Find where the given text appears and provide that cell's center as [x, y] coordinate. 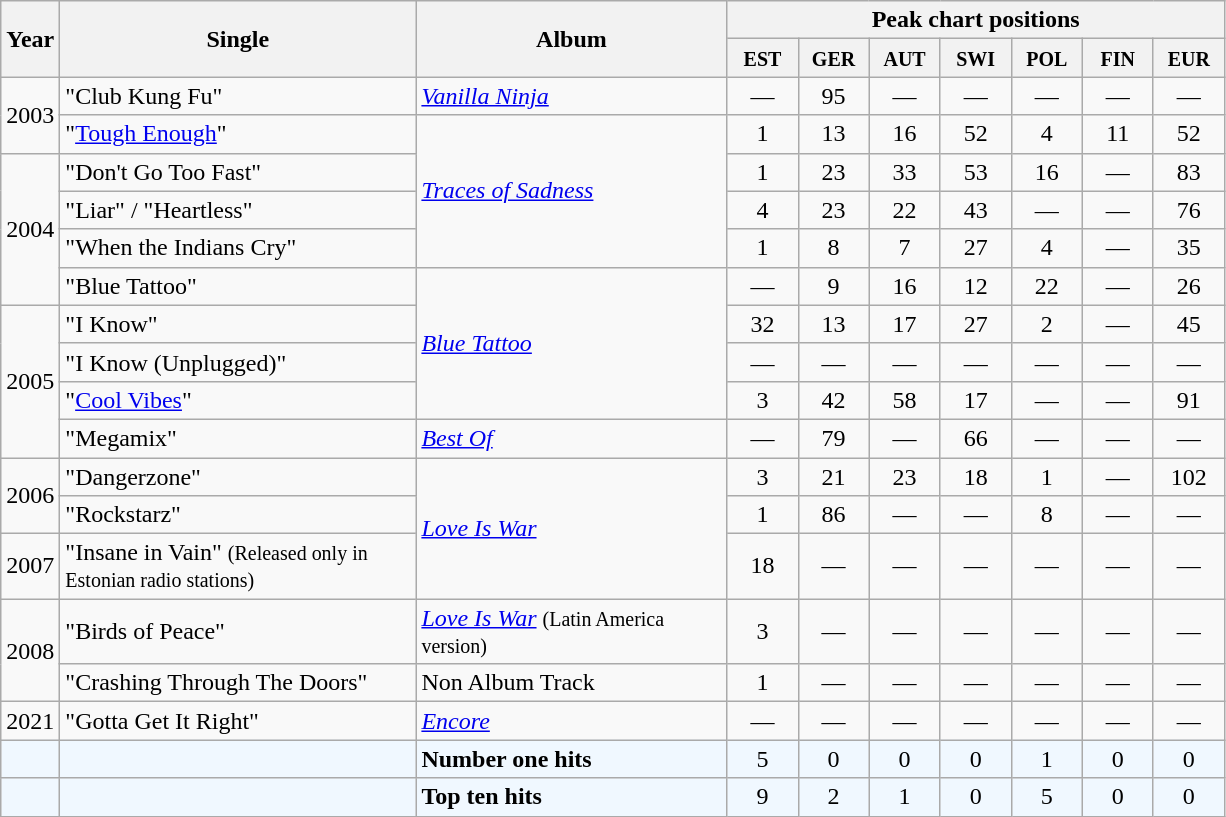
"I Know" [238, 324]
Encore [572, 721]
Year [30, 39]
Top ten hits [572, 797]
42 [834, 400]
91 [1188, 400]
"Megamix" [238, 438]
Number one hits [572, 759]
"Insane in Vain" (Released only in Estonian radio stations) [238, 566]
7 [904, 248]
43 [976, 210]
GER [834, 58]
Best Of [572, 438]
Album [572, 39]
"I Know (Unplugged)" [238, 362]
"Tough Enough" [238, 134]
"When the Indians Cry" [238, 248]
Traces of Sadness [572, 191]
Vanilla Ninja [572, 96]
"Cool Vibes" [238, 400]
11 [1118, 134]
83 [1188, 172]
79 [834, 438]
FIN [1118, 58]
SWI [976, 58]
"Club Kung Fu" [238, 96]
102 [1188, 477]
2021 [30, 721]
86 [834, 515]
33 [904, 172]
"Gotta Get It Right" [238, 721]
45 [1188, 324]
95 [834, 96]
"Crashing Through The Doors" [238, 683]
Love Is War (Latin America version) [572, 632]
Non Album Track [572, 683]
Love Is War [572, 528]
2005 [30, 381]
"Birds of Peace" [238, 632]
66 [976, 438]
POL [1046, 58]
Peak chart positions [976, 20]
AUT [904, 58]
12 [976, 286]
2008 [30, 650]
Blue Tattoo [572, 343]
"Liar" / "Heartless" [238, 210]
"Don't Go Too Fast" [238, 172]
58 [904, 400]
21 [834, 477]
76 [1188, 210]
"Blue Tattoo" [238, 286]
2003 [30, 115]
2007 [30, 566]
2006 [30, 496]
2004 [30, 229]
53 [976, 172]
26 [1188, 286]
Single [238, 39]
"Rockstarz" [238, 515]
"Dangerzone" [238, 477]
32 [762, 324]
35 [1188, 248]
EST [762, 58]
EUR [1188, 58]
